Detect which cell encompasses the target text, then output its (x, y) center coordinate. 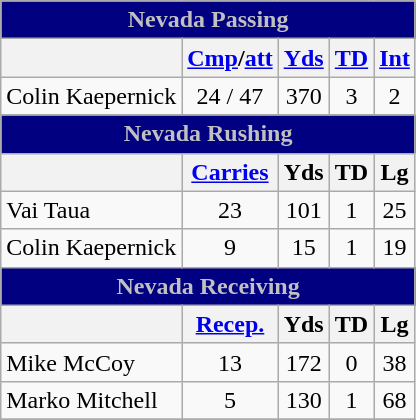
38 (395, 362)
Cmp/att (230, 58)
9 (230, 248)
Nevada Rushing (208, 134)
Nevada Passing (208, 20)
370 (304, 96)
25 (395, 210)
Recep. (230, 324)
172 (304, 362)
Carries (230, 172)
101 (304, 210)
0 (351, 362)
Mike McCoy (92, 362)
Vai Taua (92, 210)
130 (304, 400)
3 (351, 96)
2 (395, 96)
13 (230, 362)
Int (395, 58)
19 (395, 248)
Marko Mitchell (92, 400)
24 / 47 (230, 96)
Nevada Receiving (208, 286)
23 (230, 210)
68 (395, 400)
5 (230, 400)
15 (304, 248)
